Capture the cell that displays the provided text and extract its [X, Y] central coordinate. 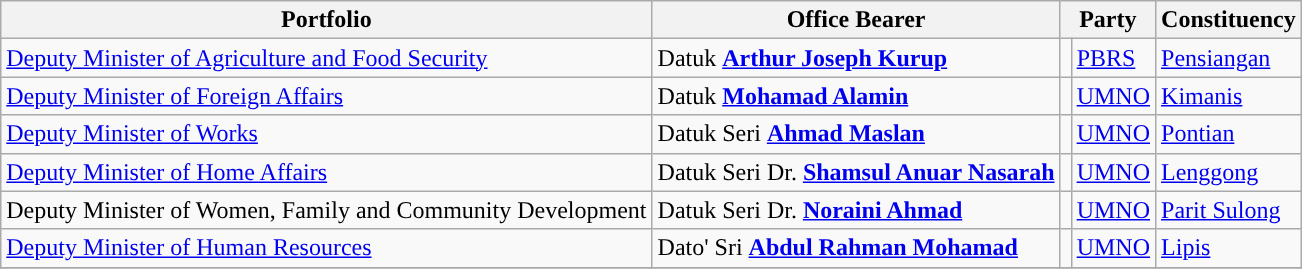
Parit Sulong [1229, 210]
PBRS [1113, 58]
Datuk Seri Dr. Shamsul Anuar Nasarah [856, 172]
Datuk Seri Dr. Noraini Ahmad [856, 210]
Deputy Minister of Agriculture and Food Security [326, 58]
Deputy Minister of Works [326, 134]
Lenggong [1229, 172]
Office Bearer [856, 20]
Dato' Sri Abdul Rahman Mohamad [856, 248]
Deputy Minister of Foreign Affairs [326, 96]
Deputy Minister of Human Resources [326, 248]
Datuk Mohamad Alamin [856, 96]
Constituency [1229, 20]
Deputy Minister of Women, Family and Community Development [326, 210]
Kimanis [1229, 96]
Pensiangan [1229, 58]
Datuk Arthur Joseph Kurup [856, 58]
Pontian [1229, 134]
Lipis [1229, 248]
Portfolio [326, 20]
Deputy Minister of Home Affairs [326, 172]
Datuk Seri Ahmad Maslan [856, 134]
Party [1108, 20]
